From the cell containing the given text, extract its center point as (X, Y) coordinate. 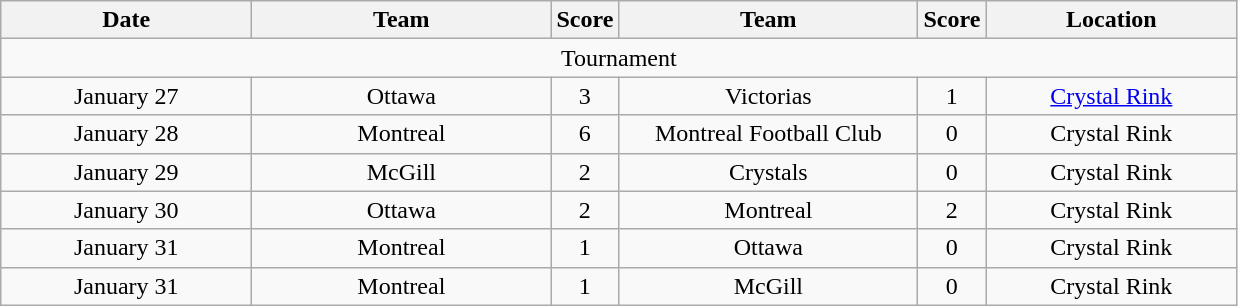
January 27 (126, 96)
Crystals (768, 172)
January 30 (126, 210)
January 28 (126, 134)
Location (1112, 20)
3 (585, 96)
Victorias (768, 96)
Date (126, 20)
6 (585, 134)
January 29 (126, 172)
Tournament (619, 58)
Montreal Football Club (768, 134)
